Return the (x, y) coordinate for the center point of the cell that contains the specified text.  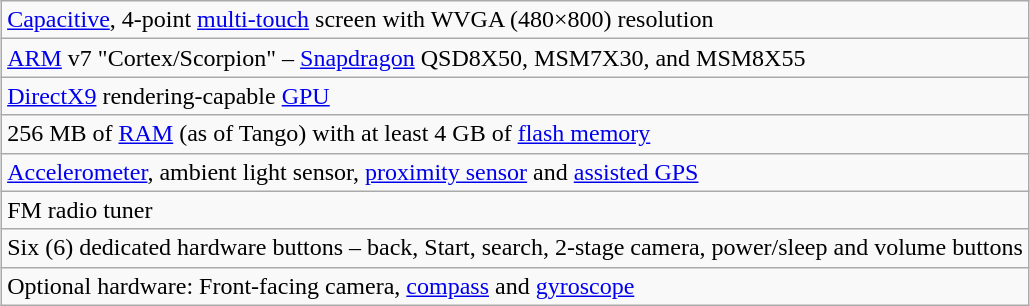
Accelerometer, ambient light sensor, proximity sensor and assisted GPS (516, 172)
Capacitive, 4-point multi-touch screen with WVGA (480×800) resolution (516, 20)
256 MB of RAM (as of Tango) with at least 4 GB of flash memory (516, 134)
DirectX9 rendering-capable GPU (516, 96)
Six (6) dedicated hardware buttons – back, Start, search, 2-stage camera, power/sleep and volume buttons (516, 248)
FM radio tuner (516, 210)
Optional hardware: Front-facing camera, compass and gyroscope (516, 286)
ARM v7 "Cortex/Scorpion" – Snapdragon QSD8X50, MSM7X30, and MSM8X55 (516, 58)
